Find where the given text appears and provide that cell's center as [X, Y] coordinate. 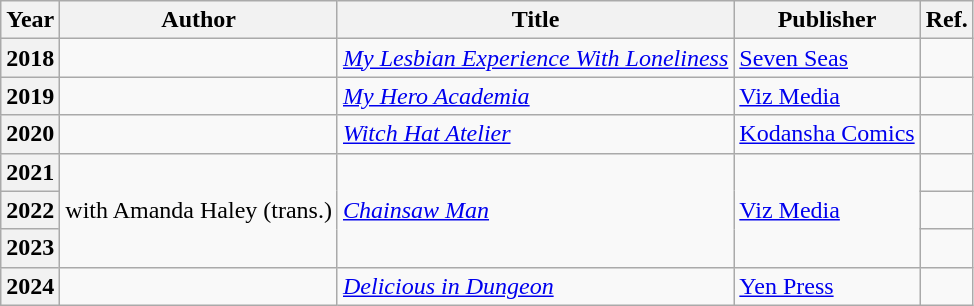
Chainsaw Man [535, 210]
Author [199, 20]
Title [535, 20]
Seven Seas [827, 58]
2021 [30, 172]
2018 [30, 58]
2022 [30, 210]
2020 [30, 134]
Delicious in Dungeon [535, 286]
Yen Press [827, 286]
Ref. [946, 20]
Publisher [827, 20]
2023 [30, 248]
2019 [30, 96]
with Amanda Haley (trans.) [199, 210]
Witch Hat Atelier [535, 134]
Kodansha Comics [827, 134]
My Hero Academia [535, 96]
2024 [30, 286]
My Lesbian Experience With Loneliness [535, 58]
Year [30, 20]
